Output the (x, y) coordinate of the center of the cell containing the given text.  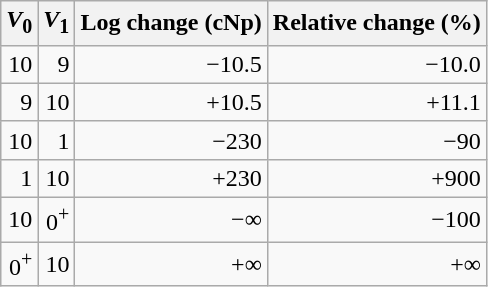
V0 (20, 23)
−90 (376, 140)
−100 (376, 220)
+900 (376, 178)
−10.5 (171, 64)
−230 (171, 140)
+10.5 (171, 102)
V1 (56, 23)
−10.0 (376, 64)
Relative change (%) (376, 23)
−∞ (171, 220)
Log change (cNp) (171, 23)
+230 (171, 178)
+11.1 (376, 102)
